Output the [X, Y] coordinate of the center of the cell containing the given text.  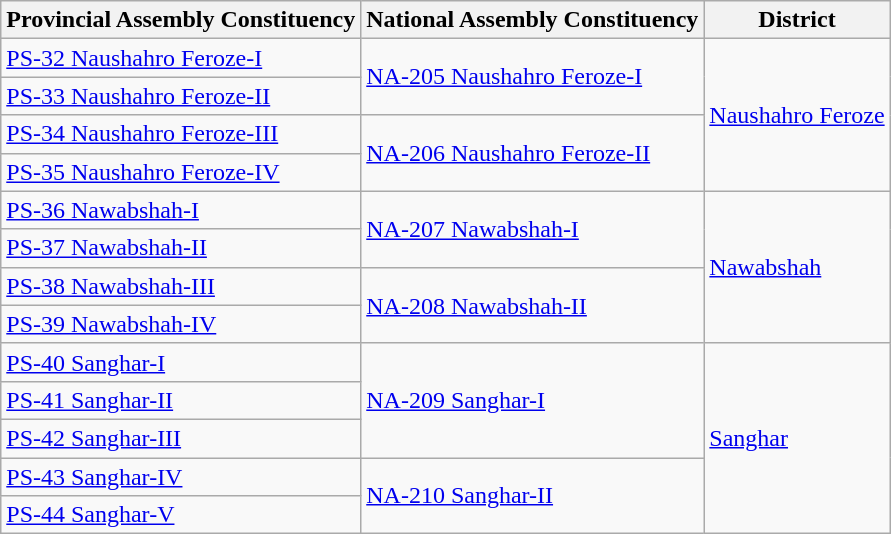
PS-41 Sanghar-II [181, 400]
Nawabshah [797, 267]
NA-210 Sanghar-II [532, 496]
PS-32 Naushahro Feroze-I [181, 58]
NA-205 Naushahro Feroze-I [532, 77]
NA-207 Nawabshah-I [532, 229]
PS-38 Nawabshah-III [181, 286]
Provincial Assembly Constituency [181, 20]
National Assembly Constituency [532, 20]
PS-39 Nawabshah-IV [181, 324]
Sanghar [797, 438]
PS-36 Nawabshah-I [181, 210]
PS-42 Sanghar-III [181, 438]
NA-206 Naushahro Feroze-II [532, 153]
PS-37 Nawabshah-II [181, 248]
NA-209 Sanghar-I [532, 400]
PS-33 Naushahro Feroze-II [181, 96]
PS-43 Sanghar-IV [181, 477]
PS-35 Naushahro Feroze-IV [181, 172]
PS-40 Sanghar-I [181, 362]
Naushahro Feroze [797, 115]
District [797, 20]
PS-44 Sanghar-V [181, 515]
NA-208 Nawabshah-II [532, 305]
PS-34 Naushahro Feroze-III [181, 134]
